Output the (X, Y) coordinate of the center of the cell containing the given text.  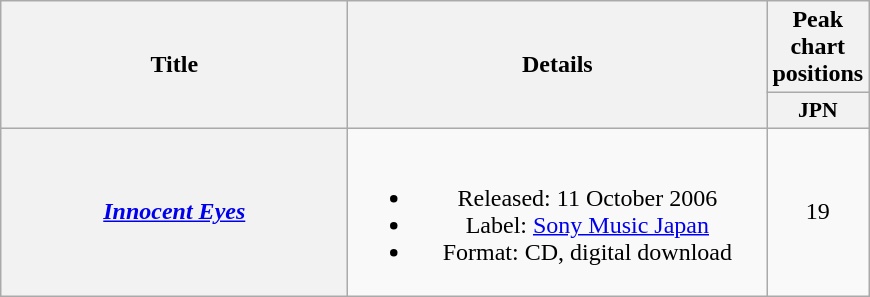
Released: 11 October 2006Label: Sony Music JapanFormat: CD, digital download (558, 212)
Innocent Eyes (174, 212)
JPN (818, 111)
Peak chart positions (818, 47)
Details (558, 65)
Title (174, 65)
19 (818, 212)
